Capture the cell that displays the provided text and extract its (x, y) central coordinate. 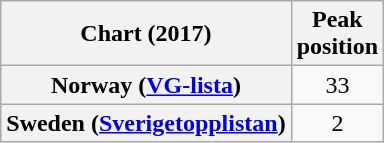
Sweden (Sverigetopplistan) (146, 123)
Peakposition (337, 34)
Chart (2017) (146, 34)
33 (337, 85)
2 (337, 123)
Norway (VG-lista) (146, 85)
